Extract the [X, Y] coordinate from the center of the cell holding the provided text.  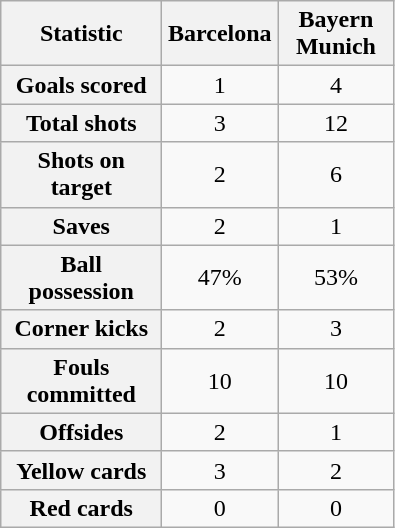
Total shots [82, 123]
Bayern Munich [336, 34]
4 [336, 85]
Ball possession [82, 278]
Saves [82, 226]
Yellow cards [82, 470]
53% [336, 278]
Corner kicks [82, 329]
Red cards [82, 508]
12 [336, 123]
Barcelona [220, 34]
Shots on target [82, 174]
Offsides [82, 432]
Statistic [82, 34]
Fouls committed [82, 380]
Goals scored [82, 85]
47% [220, 278]
6 [336, 174]
